From the cell containing the given text, extract its center point as [X, Y] coordinate. 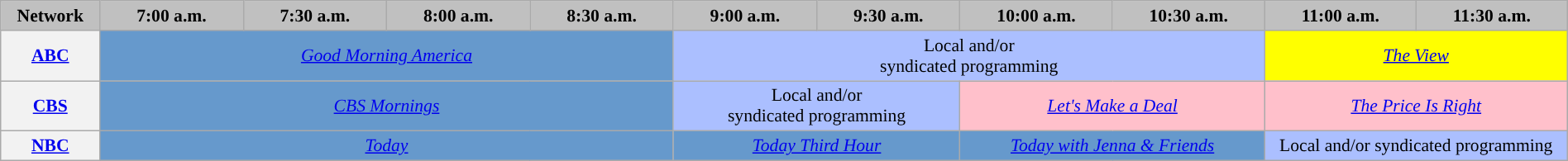
10:30 a.m. [1188, 16]
Network [50, 16]
Today [387, 146]
CBS [50, 106]
Local and/or syndicated programming [1416, 146]
8:30 a.m. [602, 16]
11:00 a.m. [1340, 16]
ABC [50, 56]
8:00 a.m. [458, 16]
9:30 a.m. [888, 16]
CBS Mornings [387, 106]
Good Morning America [387, 56]
Today Third Hour [817, 146]
The View [1416, 56]
Let's Make a Deal [1112, 106]
The Price Is Right [1416, 106]
10:00 a.m. [1036, 16]
NBC [50, 146]
Today with Jenna & Friends [1112, 146]
7:30 a.m. [314, 16]
11:30 a.m. [1492, 16]
7:00 a.m. [172, 16]
9:00 a.m. [744, 16]
